Pinpoint the cell where the given text exists, returning its (X, Y) midpoint coordinate. 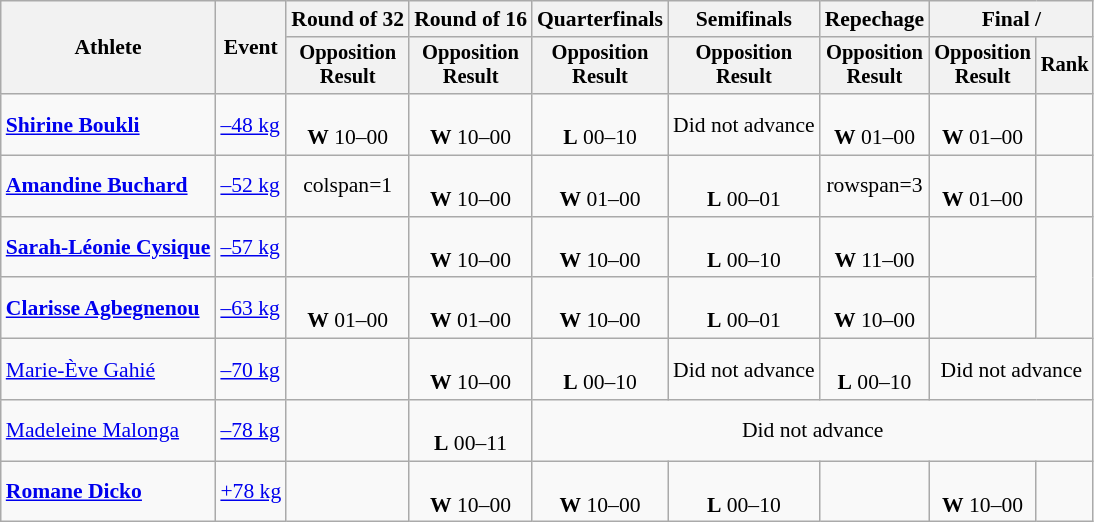
Amandine Buchard (108, 186)
Quarterfinals (600, 19)
–63 kg (250, 308)
W 11–00 (875, 248)
Romane Dicko (108, 492)
Athlete (108, 48)
Sarah-Léonie Cysique (108, 248)
Shirine Boukli (108, 124)
–70 kg (250, 370)
colspan=1 (348, 186)
–48 kg (250, 124)
+78 kg (250, 492)
Repechage (875, 19)
–57 kg (250, 248)
–52 kg (250, 186)
Event (250, 48)
Semifinals (744, 19)
L 00–11 (470, 430)
Round of 32 (348, 19)
rowspan=3 (875, 186)
Madeleine Malonga (108, 430)
Clarisse Agbegnenou (108, 308)
–78 kg (250, 430)
Final / (1011, 19)
Marie-Ève Gahié (108, 370)
Rank (1065, 66)
Round of 16 (470, 19)
